Detect which cell encompasses the target text, then output its [X, Y] center coordinate. 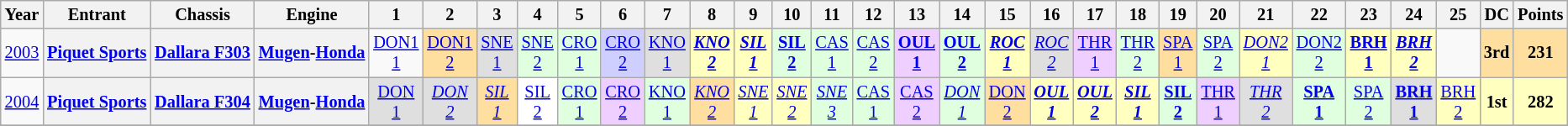
1st [1497, 102]
2003 [22, 53]
18 [1138, 14]
7 [667, 14]
16 [1052, 14]
Year [22, 14]
21 [1265, 14]
Dallara F303 [202, 53]
2004 [22, 102]
DON12 [450, 53]
5 [580, 14]
17 [1095, 14]
10 [792, 14]
DON22 [1319, 53]
DC [1497, 14]
15 [1008, 14]
13 [917, 14]
3rd [1497, 53]
14 [962, 14]
Points [1540, 14]
Engine [313, 14]
19 [1178, 14]
ROC2 [1052, 53]
24 [1414, 14]
3 [497, 14]
2 [450, 14]
282 [1540, 102]
8 [713, 14]
Entrant [97, 14]
11 [832, 14]
9 [753, 14]
4 [538, 14]
6 [623, 14]
1 [396, 14]
DON21 [1265, 53]
DON11 [396, 53]
231 [1540, 53]
ROC1 [1008, 53]
20 [1218, 14]
12 [874, 14]
23 [1369, 14]
25 [1458, 14]
Dallara F304 [202, 102]
SNE3 [832, 102]
22 [1319, 14]
Chassis [202, 14]
